Extract the [x, y] coordinate from the center of the cell holding the provided text.  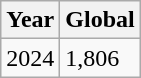
1,806 [100, 58]
2024 [30, 58]
Global [100, 20]
Year [30, 20]
